Scan for the cell matching the given text and deliver its [x, y] coordinate at center. 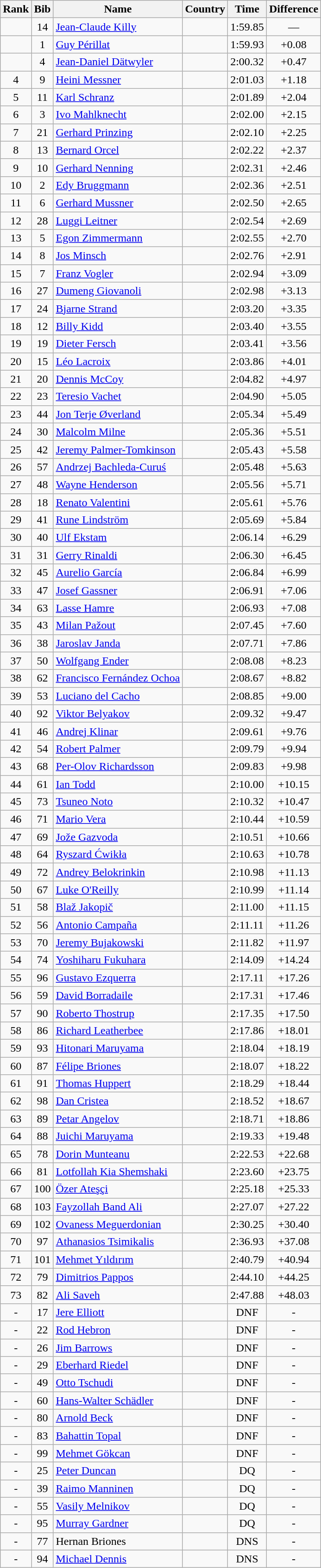
+11.13 [294, 872]
+14.24 [294, 960]
Dorin Munteanu [118, 1154]
2:10.98 [247, 872]
2:05.56 [247, 484]
Wayne Henderson [118, 484]
33 [16, 590]
Gerhard Prinzing [118, 132]
+5.84 [294, 520]
Luciano del Cacho [118, 696]
Antonio Campaña [118, 925]
3 [43, 115]
Juichi Maruyama [118, 1136]
+30.40 [294, 1224]
2:03.40 [247, 326]
2:19.33 [247, 1136]
2:04.90 [247, 397]
+3.09 [294, 273]
2:22.53 [247, 1154]
93 [43, 1048]
Peter Duncan [118, 1471]
Mario Vera [118, 819]
Ian Todd [118, 784]
Jaroslav Janda [118, 643]
Dan Cristea [118, 1101]
81 [43, 1171]
+2.15 [294, 115]
2:02.98 [247, 291]
+18.19 [294, 1048]
95 [43, 1524]
Jos Minsch [118, 256]
2:44.10 [247, 1277]
Name [118, 9]
Ivo Mahlknecht [118, 115]
2:01.03 [247, 80]
+6.29 [294, 538]
78 [43, 1154]
2:08.85 [247, 696]
Athanasios Tsimikalis [118, 1242]
+48.03 [294, 1295]
Jim Barrows [118, 1348]
2:18.07 [247, 1066]
2:47.88 [247, 1295]
Gerhard Nenning [118, 167]
+3.35 [294, 309]
Hans-Walter Schädler [118, 1401]
Vasily Melnikov [118, 1506]
+3.13 [294, 291]
103 [43, 1207]
2:11.11 [247, 925]
1:59.85 [247, 27]
Aurelio García [118, 573]
2:01.89 [247, 97]
2:40.79 [247, 1259]
88 [43, 1136]
Egon Zimmermann [118, 238]
Lotfollah Kia Shemshaki [118, 1171]
+0.47 [294, 62]
2 [43, 185]
+7.86 [294, 643]
+5.05 [294, 397]
+40.94 [294, 1259]
91 [43, 1084]
2:02.76 [247, 256]
Ulf Ekstam [118, 538]
96 [43, 978]
80 [43, 1418]
102 [43, 1224]
Milan Pažout [118, 626]
Murray Gardner [118, 1524]
+6.45 [294, 555]
Petar Angelov [118, 1119]
Richard Leatherbee [118, 1030]
+8.82 [294, 678]
2:08.08 [247, 661]
+18.01 [294, 1030]
2:02.36 [247, 185]
2:02.55 [247, 238]
+5.58 [294, 449]
+9.98 [294, 766]
99 [43, 1453]
+5.63 [294, 467]
2:08.67 [247, 678]
101 [43, 1259]
Edy Bruggmann [118, 185]
Andrzej Bachleda-Curuś [118, 467]
+17.26 [294, 978]
Guy Périllat [118, 44]
+5.51 [294, 432]
Jeremy Bujakowski [118, 942]
36 [16, 643]
87 [43, 1066]
2:18.29 [247, 1084]
+9.00 [294, 696]
+9.94 [294, 749]
Rod Hebron [118, 1330]
Bahattin Topal [118, 1436]
2:04.82 [247, 379]
+18.67 [294, 1101]
Francisco Fernández Ochoa [118, 678]
+9.76 [294, 731]
Arnold Beck [118, 1418]
Luke O'Reilly [118, 890]
1:59.93 [247, 44]
Gerry Rinaldi [118, 555]
Dieter Fersch [118, 344]
Mehmet Yıldırım [118, 1259]
2:03.86 [247, 361]
2:07.71 [247, 643]
2:05.43 [247, 449]
Dumeng Giovanoli [118, 291]
2:09.32 [247, 713]
2:02.94 [247, 273]
Lasse Hamre [118, 608]
32 [16, 573]
+10.59 [294, 819]
+18.86 [294, 1119]
2:10.63 [247, 855]
97 [43, 1242]
65 [16, 1154]
Andrey Belokrinkin [118, 872]
Bjarne Strand [118, 309]
+2.91 [294, 256]
51 [16, 907]
+3.55 [294, 326]
2:02.00 [247, 115]
Viktor Belyakov [118, 713]
+8.23 [294, 661]
2:05.61 [247, 502]
2:03.41 [247, 344]
Andrej Klinar [118, 731]
90 [43, 1013]
Wolfgang Ender [118, 661]
74 [43, 960]
Yoshiharu Fukuhara [118, 960]
+2.04 [294, 97]
37 [16, 661]
Özer Ateşçi [118, 1189]
Bernard Orcel [118, 150]
Rank [16, 9]
Jean-Daniel Dätwyler [118, 62]
2:17.31 [247, 995]
— [294, 27]
Jere Elliott [118, 1312]
Heini Messner [118, 80]
+25.33 [294, 1189]
2:02.22 [247, 150]
2:06.14 [247, 538]
+10.47 [294, 802]
2:11.00 [247, 907]
+6.99 [294, 573]
2:02.31 [247, 167]
+17.50 [294, 1013]
+0.08 [294, 44]
Tsuneo Noto [118, 802]
+27.22 [294, 1207]
+18.22 [294, 1066]
77 [43, 1541]
+2.37 [294, 150]
Ali Saveh [118, 1295]
+23.75 [294, 1171]
Dennis McCoy [118, 379]
Country [205, 9]
+1.18 [294, 80]
2:09.83 [247, 766]
Ovaness Meguerdonian [118, 1224]
Léo Lacroix [118, 361]
+9.47 [294, 713]
2:06.30 [247, 555]
2:06.91 [247, 590]
35 [16, 626]
+11.97 [294, 942]
Per-Olov Richardsson [118, 766]
2:05.69 [247, 520]
Thomas Huppert [118, 1084]
Hitonari Maruyama [118, 1048]
Dimitrios Pappos [118, 1277]
Franz Vogler [118, 273]
+3.56 [294, 344]
Bib [43, 9]
79 [43, 1277]
Fayzollah Band Ali [118, 1207]
+2.25 [294, 132]
+17.46 [294, 995]
2:30.25 [247, 1224]
89 [43, 1119]
2:06.84 [247, 573]
Renato Valentini [118, 502]
Blaž Jakopič [118, 907]
16 [16, 291]
66 [16, 1171]
Time [247, 9]
Hernan Briones [118, 1541]
+7.60 [294, 626]
Luggi Leitner [118, 221]
2:10.51 [247, 837]
Félipe Briones [118, 1066]
2:02.54 [247, 221]
+5.76 [294, 502]
Jeremy Palmer-Tomkinson [118, 449]
+2.70 [294, 238]
2:05.34 [247, 414]
+10.66 [294, 837]
2:23.60 [247, 1171]
+37.08 [294, 1242]
52 [16, 925]
2:10.32 [247, 802]
34 [16, 608]
Raimo Manninen [118, 1488]
2:05.48 [247, 467]
2:18.04 [247, 1048]
100 [43, 1189]
+4.97 [294, 379]
Otto Tschudi [118, 1383]
1 [43, 44]
+44.25 [294, 1277]
2:17.35 [247, 1013]
98 [43, 1101]
+22.68 [294, 1154]
Gustavo Ezquerra [118, 978]
+19.48 [294, 1136]
+11.14 [294, 890]
2:17.86 [247, 1030]
Gerhard Mussner [118, 203]
+2.46 [294, 167]
2:06.93 [247, 608]
2:05.36 [247, 432]
92 [43, 713]
2:10.44 [247, 819]
Jean-Claude Killy [118, 27]
2:07.45 [247, 626]
83 [43, 1436]
Teresio Vachet [118, 397]
2:27.07 [247, 1207]
94 [43, 1559]
Jon Terje Øverland [118, 414]
Ryszard Ćwikła [118, 855]
2:11.82 [247, 942]
2:02.10 [247, 132]
2:02.50 [247, 203]
2:10.99 [247, 890]
+7.06 [294, 590]
2:03.20 [247, 309]
86 [43, 1030]
2:17.11 [247, 978]
Michael Dennis [118, 1559]
2:18.71 [247, 1119]
+5.49 [294, 414]
82 [43, 1295]
2:36.93 [247, 1242]
Malcolm Milne [118, 432]
Josef Gassner [118, 590]
Billy Kidd [118, 326]
+4.01 [294, 361]
2:09.61 [247, 731]
+11.26 [294, 925]
+11.15 [294, 907]
Roberto Thostrup [118, 1013]
Mehmet Gökcan [118, 1453]
Eberhard Riedel [118, 1365]
+7.08 [294, 608]
2:09.79 [247, 749]
2:18.52 [247, 1101]
+2.69 [294, 221]
Rune Lindström [118, 520]
+2.65 [294, 203]
2:25.18 [247, 1189]
Jože Gazvoda [118, 837]
2:10.00 [247, 784]
2:14.09 [247, 960]
+5.71 [294, 484]
David Borradaile [118, 995]
+18.44 [294, 1084]
Karl Schranz [118, 97]
+10.78 [294, 855]
Robert Palmer [118, 749]
+10.15 [294, 784]
2:00.32 [247, 62]
+2.51 [294, 185]
Difference [294, 9]
